Capture the cell that displays the provided text and extract its (X, Y) central coordinate. 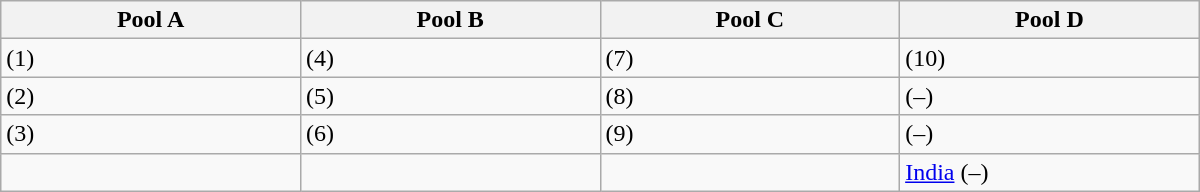
(10) (1050, 58)
(9) (750, 134)
(7) (750, 58)
(5) (450, 96)
(1) (151, 58)
Pool D (1050, 20)
(4) (450, 58)
Pool A (151, 20)
(3) (151, 134)
(2) (151, 96)
Pool C (750, 20)
(6) (450, 134)
Pool B (450, 20)
India (–) (1050, 172)
(8) (750, 96)
